Scan for the cell matching the given text and deliver its (X, Y) coordinate at center. 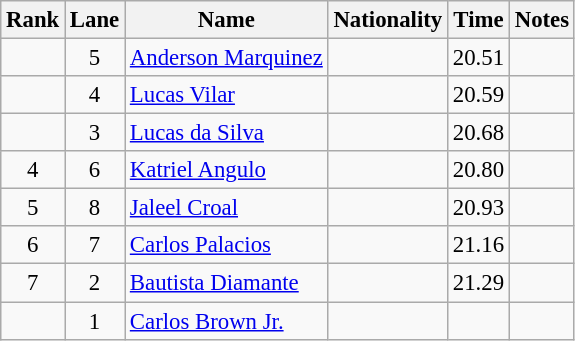
21.16 (479, 245)
20.80 (479, 170)
Lane (95, 20)
Lucas da Silva (227, 133)
21.29 (479, 283)
Time (479, 20)
Nationality (388, 20)
20.68 (479, 133)
2 (95, 283)
Jaleel Croal (227, 208)
20.51 (479, 58)
Carlos Brown Jr. (227, 321)
Notes (542, 20)
Katriel Angulo (227, 170)
Bautista Diamante (227, 283)
Carlos Palacios (227, 245)
20.93 (479, 208)
Rank (33, 20)
3 (95, 133)
1 (95, 321)
Lucas Vilar (227, 95)
Anderson Marquinez (227, 58)
8 (95, 208)
Name (227, 20)
20.59 (479, 95)
